Locate the cell with the specified text and output its [x, y] center coordinate. 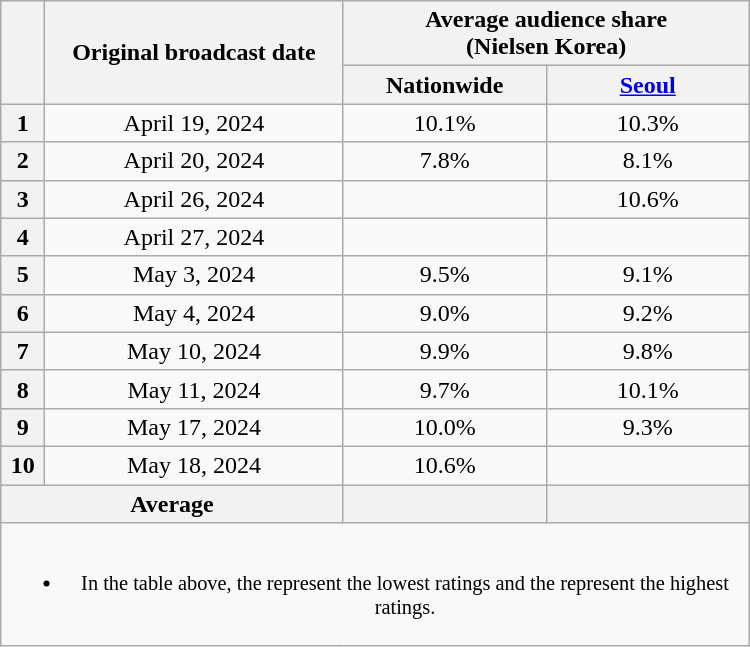
9.8% [648, 351]
9.9% [444, 351]
May 4, 2024 [194, 313]
6 [23, 313]
Average [172, 503]
8.1% [648, 161]
7.8% [444, 161]
7 [23, 351]
1 [23, 123]
May 11, 2024 [194, 389]
In the table above, the represent the lowest ratings and the represent the highest ratings. [375, 584]
9.2% [648, 313]
May 18, 2024 [194, 465]
April 26, 2024 [194, 199]
9.3% [648, 427]
Original broadcast date [194, 52]
9.5% [444, 275]
Seoul [648, 85]
10 [23, 465]
April 19, 2024 [194, 123]
May 17, 2024 [194, 427]
9.1% [648, 275]
5 [23, 275]
Average audience share(Nielsen Korea) [546, 34]
9 [23, 427]
10.0% [444, 427]
May 10, 2024 [194, 351]
4 [23, 237]
2 [23, 161]
May 3, 2024 [194, 275]
10.3% [648, 123]
Nationwide [444, 85]
April 27, 2024 [194, 237]
3 [23, 199]
9.0% [444, 313]
8 [23, 389]
9.7% [444, 389]
April 20, 2024 [194, 161]
